Detect which cell encompasses the target text, then output its [x, y] center coordinate. 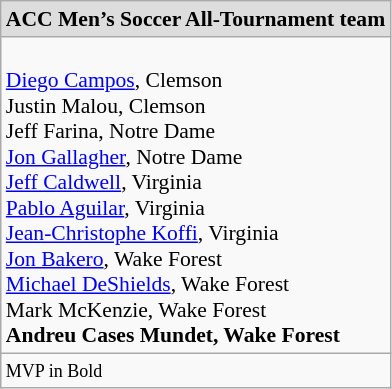
ACC Men’s Soccer All-Tournament team [196, 19]
MVP in Bold [196, 371]
